Output the (X, Y) coordinate of the center of the cell containing the given text.  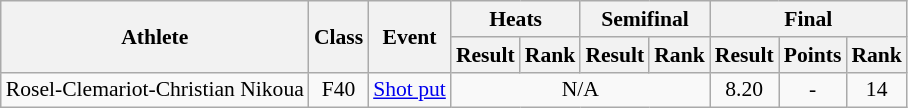
F40 (338, 90)
Event (410, 36)
Heats (516, 19)
Shot put (410, 90)
Athlete (155, 36)
Class (338, 36)
Rosel-Clemariot-Christian Nikoua (155, 90)
Semifinal (644, 19)
Final (808, 19)
- (813, 90)
Points (813, 55)
14 (876, 90)
N/A (580, 90)
8.20 (744, 90)
